Identify which cell holds the provided text, then report its (X, Y) central coordinate. 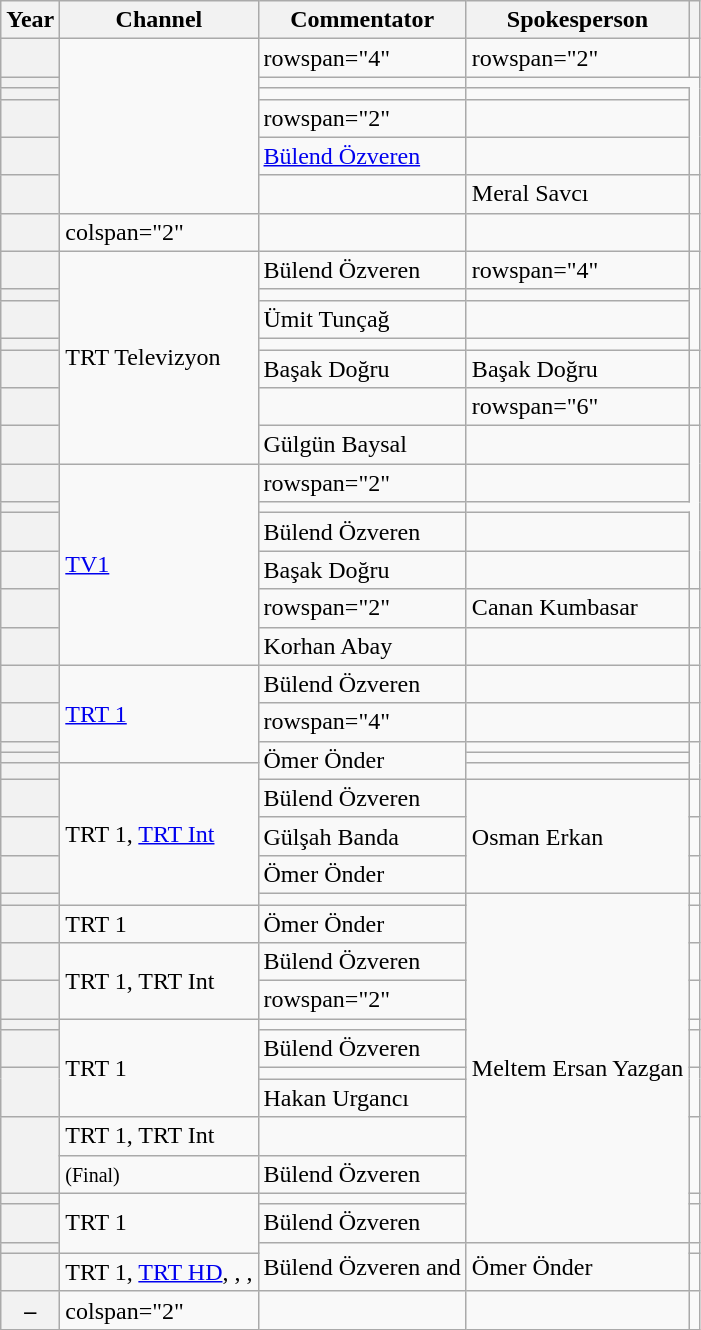
Korhan Abay (362, 646)
TV1 (159, 564)
rowspan="6" (577, 407)
Channel (159, 20)
Spokesperson (577, 20)
Hakan Urgancı (362, 1098)
– (30, 1310)
Meral Savcı (577, 194)
Osman Erkan (577, 836)
Gülgün Baysal (362, 445)
TRT 1, TRT HD, , , (159, 1272)
Bülend Özveren and (362, 1266)
Year (30, 20)
Ümit Tunçağ (362, 319)
Meltem Ersan Yazgan (577, 1068)
Gülşah Banda (362, 836)
Commentator (362, 20)
(Final) (159, 1174)
Canan Kumbasar (577, 608)
TRT Televizyon (159, 357)
